Scan for the cell matching the given text and deliver its [x, y] coordinate at center. 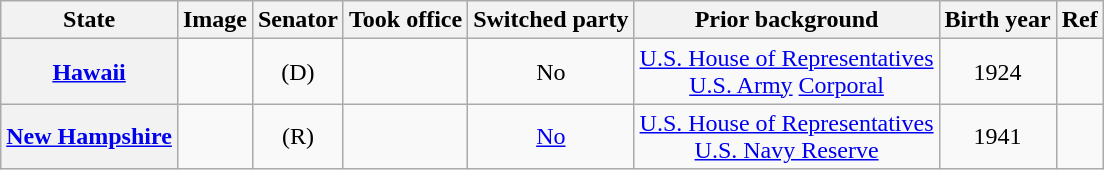
U.S. House of RepresentativesU.S. Army Corporal [786, 72]
(D) [298, 72]
Took office [405, 20]
U.S. House of RepresentativesU.S. Navy Reserve [786, 136]
Switched party [551, 20]
New Hampshire [90, 136]
State [90, 20]
Birth year [998, 20]
1924 [998, 72]
Prior background [786, 20]
Senator [298, 20]
Image [214, 20]
Ref [1080, 20]
(R) [298, 136]
Hawaii [90, 72]
1941 [998, 136]
